Return the (x, y) coordinate for the center point of the cell that contains the specified text.  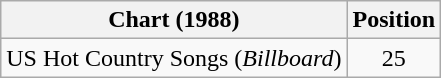
Position (394, 20)
US Hot Country Songs (Billboard) (174, 58)
25 (394, 58)
Chart (1988) (174, 20)
